From the cell containing the given text, extract its center point as [X, Y] coordinate. 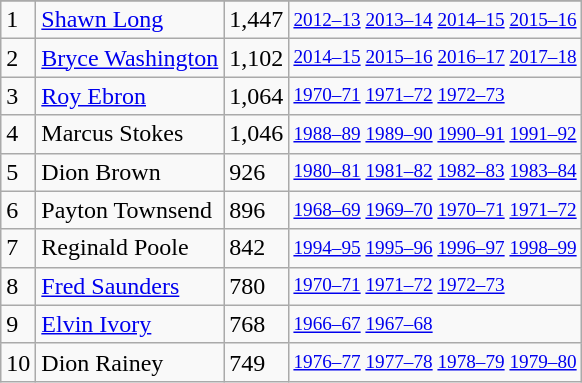
Dion Brown [130, 172]
Elvin Ivory [130, 324]
1,102 [256, 58]
Dion Rainey [130, 362]
1980–81 1981–82 1982–83 1983–84 [435, 172]
Marcus Stokes [130, 134]
Reginald Poole [130, 248]
6 [18, 210]
Roy Ebron [130, 96]
1976–77 1977–78 1978–79 1979–80 [435, 362]
1966–67 1967–68 [435, 324]
Bryce Washington [130, 58]
926 [256, 172]
3 [18, 96]
1,447 [256, 20]
842 [256, 248]
1988–89 1989–90 1990–91 1991–92 [435, 134]
780 [256, 286]
896 [256, 210]
1,046 [256, 134]
768 [256, 324]
749 [256, 362]
5 [18, 172]
2012–13 2013–14 2014–15 2015–16 [435, 20]
1,064 [256, 96]
Fred Saunders [130, 286]
9 [18, 324]
1 [18, 20]
2 [18, 58]
7 [18, 248]
8 [18, 286]
1968–69 1969–70 1970–71 1971–72 [435, 210]
1994–95 1995–96 1996–97 1998–99 [435, 248]
Shawn Long [130, 20]
4 [18, 134]
10 [18, 362]
Payton Townsend [130, 210]
2014–15 2015–16 2016–17 2017–18 [435, 58]
